Identify which cell holds the provided text, then report its (x, y) central coordinate. 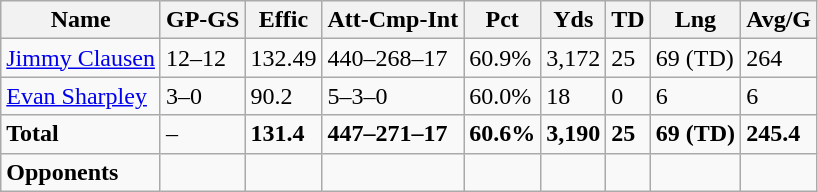
60.6% (502, 134)
Opponents (81, 172)
Lng (695, 20)
131.4 (284, 134)
447–271–17 (393, 134)
Name (81, 20)
3,172 (574, 58)
90.2 (284, 96)
Att-Cmp-Int (393, 20)
Pct (502, 20)
3,190 (574, 134)
440–268–17 (393, 58)
Effic (284, 20)
Total (81, 134)
264 (779, 58)
Avg/G (779, 20)
18 (574, 96)
Jimmy Clausen (81, 58)
132.49 (284, 58)
TD (628, 20)
– (202, 134)
5–3–0 (393, 96)
0 (628, 96)
12–12 (202, 58)
Evan Sharpley (81, 96)
60.9% (502, 58)
60.0% (502, 96)
GP-GS (202, 20)
3–0 (202, 96)
245.4 (779, 134)
Yds (574, 20)
